Find where the given text appears and provide that cell's center as [X, Y] coordinate. 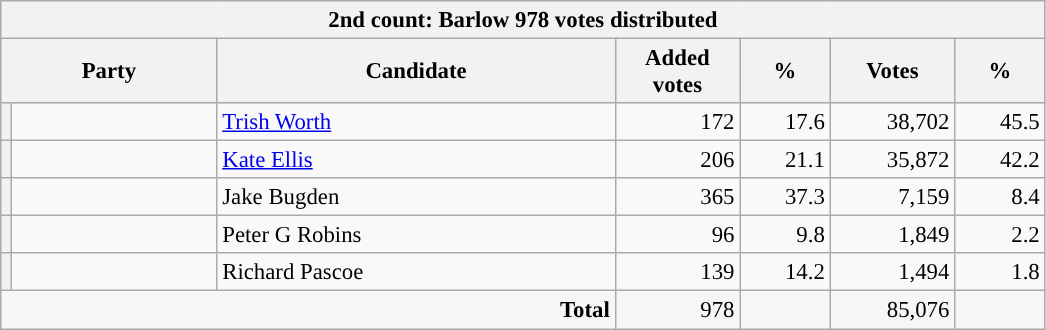
21.1 [785, 160]
Added votes [678, 72]
7,159 [892, 197]
1,849 [892, 235]
35,872 [892, 160]
172 [678, 122]
8.4 [1000, 197]
139 [678, 273]
Jake Bugden [416, 197]
Trish Worth [416, 122]
42.2 [1000, 160]
14.2 [785, 273]
38,702 [892, 122]
365 [678, 197]
2nd count: Barlow 978 votes distributed [523, 20]
17.6 [785, 122]
Richard Pascoe [416, 273]
9.8 [785, 235]
37.3 [785, 197]
1.8 [1000, 273]
Votes [892, 72]
96 [678, 235]
978 [678, 310]
Total [308, 310]
Candidate [416, 72]
85,076 [892, 310]
2.2 [1000, 235]
Party [109, 72]
1,494 [892, 273]
Peter G Robins [416, 235]
206 [678, 160]
Kate Ellis [416, 160]
45.5 [1000, 122]
